Identify which cell holds the provided text, then report its (x, y) central coordinate. 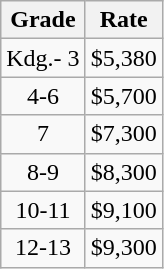
Rate (124, 20)
$5,380 (124, 58)
$7,300 (124, 134)
10-11 (43, 210)
$5,700 (124, 96)
7 (43, 134)
Grade (43, 20)
$9,300 (124, 248)
$9,100 (124, 210)
12-13 (43, 248)
$8,300 (124, 172)
8-9 (43, 172)
Kdg.- 3 (43, 58)
4-6 (43, 96)
